Extract the [x, y] coordinate from the center of the cell holding the provided text.  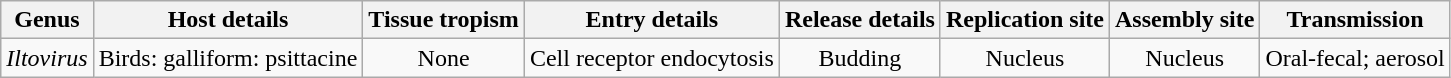
Host details [228, 20]
Assembly site [1184, 20]
Genus [47, 20]
None [444, 58]
Replication site [1024, 20]
Oral-fecal; aerosol [1355, 58]
Release details [860, 20]
Entry details [652, 20]
Iltovirus [47, 58]
Transmission [1355, 20]
Budding [860, 58]
Birds: galliform: psittacine [228, 58]
Cell receptor endocytosis [652, 58]
Tissue tropism [444, 20]
